Identify which cell holds the provided text, then report its [X, Y] central coordinate. 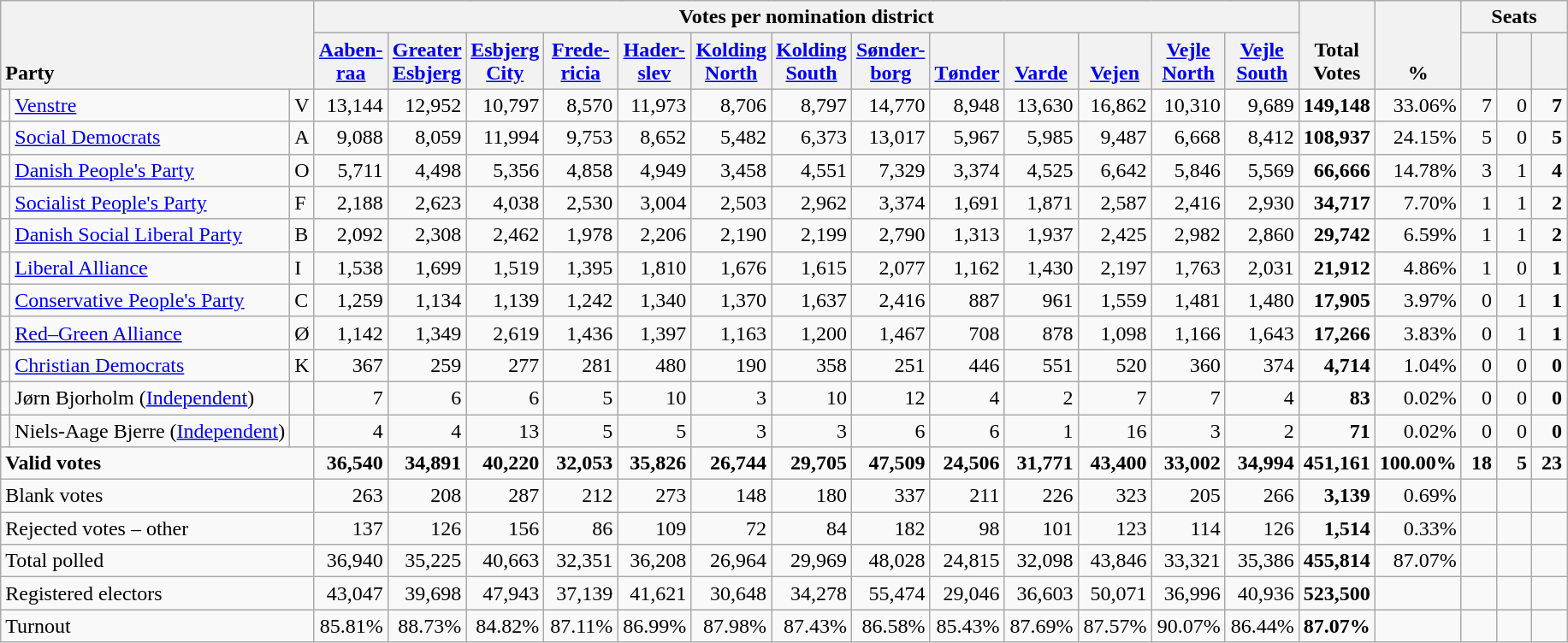
2,982 [1188, 235]
3.83% [1418, 333]
277 [505, 365]
446 [967, 365]
Christian Democrats [151, 365]
33,002 [1188, 463]
1,430 [1041, 268]
35,386 [1262, 561]
Aaben- raa [351, 62]
1,436 [581, 333]
6.59% [1418, 235]
1,538 [351, 268]
30,648 [731, 593]
887 [967, 300]
2,623 [426, 203]
87.98% [731, 626]
29,046 [967, 593]
2,308 [426, 235]
878 [1041, 333]
205 [1188, 496]
24,815 [967, 561]
18 [1478, 463]
8,706 [731, 105]
551 [1041, 365]
Vejle South [1262, 62]
36,940 [351, 561]
13,017 [891, 138]
2,197 [1115, 268]
13,144 [351, 105]
9,088 [351, 138]
87.69% [1041, 626]
Socialist People's Party [151, 203]
4,498 [426, 170]
2,503 [731, 203]
40,936 [1262, 593]
8,652 [654, 138]
Greater Esbjerg [426, 62]
24.15% [1418, 138]
108,937 [1336, 138]
11,994 [505, 138]
37,139 [581, 593]
17,905 [1336, 300]
F [302, 203]
16,862 [1115, 105]
Registered electors [157, 593]
0.33% [1418, 528]
C [302, 300]
182 [891, 528]
40,220 [505, 463]
1,098 [1115, 333]
451,161 [1336, 463]
523,500 [1336, 593]
36,540 [351, 463]
156 [505, 528]
Liberal Alliance [151, 268]
16 [1115, 430]
1,395 [581, 268]
Ø [302, 333]
86 [581, 528]
84.82% [505, 626]
1,481 [1188, 300]
1,139 [505, 300]
8,570 [581, 105]
10,310 [1188, 105]
66,666 [1336, 170]
Danish People's Party [151, 170]
1,615 [812, 268]
50,071 [1115, 593]
5,846 [1188, 170]
48,028 [891, 561]
1,763 [1188, 268]
85.81% [351, 626]
98 [967, 528]
Kolding North [731, 62]
5,569 [1262, 170]
1,480 [1262, 300]
7.70% [1418, 203]
35,225 [426, 561]
34,891 [426, 463]
34,278 [812, 593]
Votes per nomination district [806, 17]
24,506 [967, 463]
149,148 [1336, 105]
43,400 [1115, 463]
266 [1262, 496]
Frede- ricia [581, 62]
1,142 [351, 333]
4,949 [654, 170]
34,717 [1336, 203]
1,676 [731, 268]
2,188 [351, 203]
Blank votes [157, 496]
8,797 [812, 105]
374 [1262, 365]
32,351 [581, 561]
1,349 [426, 333]
2,462 [505, 235]
1,978 [581, 235]
21,912 [1336, 268]
8,948 [967, 105]
1,559 [1115, 300]
4.86% [1418, 268]
367 [351, 365]
Seats [1514, 17]
Vejle North [1188, 62]
1,242 [581, 300]
Venstre [151, 105]
86.44% [1262, 626]
Rejected votes – other [157, 528]
208 [426, 496]
Total polled [157, 561]
1,397 [654, 333]
2,962 [812, 203]
109 [654, 528]
3,458 [731, 170]
358 [812, 365]
259 [426, 365]
323 [1115, 496]
2,092 [351, 235]
2,190 [731, 235]
12,952 [426, 105]
1,514 [1336, 528]
8,059 [426, 138]
13 [505, 430]
2,790 [891, 235]
I [302, 268]
84 [812, 528]
4,714 [1336, 365]
87.11% [581, 626]
90.07% [1188, 626]
K [302, 365]
41,621 [654, 593]
Jørn Bjorholm (Independent) [151, 398]
Vejen [1115, 62]
36,603 [1041, 593]
83 [1336, 398]
% [1418, 44]
Varde [1041, 62]
123 [1115, 528]
5,711 [351, 170]
14.78% [1418, 170]
Social Democrats [151, 138]
9,487 [1115, 138]
32,098 [1041, 561]
148 [731, 496]
1,313 [967, 235]
1,162 [967, 268]
Valid votes [157, 463]
Danish Social Liberal Party [151, 235]
Esbjerg City [505, 62]
251 [891, 365]
71 [1336, 430]
1,259 [351, 300]
211 [967, 496]
5,985 [1041, 138]
1,637 [812, 300]
40,663 [505, 561]
39,698 [426, 593]
O [302, 170]
1,643 [1262, 333]
212 [581, 496]
12 [891, 398]
2,077 [891, 268]
7,329 [891, 170]
32,053 [581, 463]
6,668 [1188, 138]
Sønder- borg [891, 62]
1,871 [1041, 203]
85.43% [967, 626]
B [302, 235]
114 [1188, 528]
2,199 [812, 235]
9,753 [581, 138]
1,691 [967, 203]
Red–Green Alliance [151, 333]
273 [654, 496]
520 [1115, 365]
Turnout [157, 626]
V [302, 105]
2,587 [1115, 203]
287 [505, 496]
35,826 [654, 463]
2,860 [1262, 235]
Total Votes [1336, 44]
36,208 [654, 561]
Tønder [967, 62]
3.97% [1418, 300]
1,200 [812, 333]
480 [654, 365]
11,973 [654, 105]
1,810 [654, 268]
4,551 [812, 170]
26,964 [731, 561]
1,519 [505, 268]
2,619 [505, 333]
100.00% [1418, 463]
33.06% [1418, 105]
226 [1041, 496]
2,530 [581, 203]
1.04% [1418, 365]
0.69% [1418, 496]
4,525 [1041, 170]
36,996 [1188, 593]
29,705 [812, 463]
5,356 [505, 170]
23 [1550, 463]
14,770 [891, 105]
8,412 [1262, 138]
33,321 [1188, 561]
1,937 [1041, 235]
43,846 [1115, 561]
6,642 [1115, 170]
Conservative People's Party [151, 300]
86.58% [891, 626]
9,689 [1262, 105]
1,163 [731, 333]
A [302, 138]
1,166 [1188, 333]
2,206 [654, 235]
17,266 [1336, 333]
4,038 [505, 203]
5,482 [731, 138]
3,004 [654, 203]
10,797 [505, 105]
Hader- slev [654, 62]
180 [812, 496]
281 [581, 365]
13,630 [1041, 105]
34,994 [1262, 463]
87.43% [812, 626]
708 [967, 333]
5,967 [967, 138]
3,139 [1336, 496]
263 [351, 496]
1,467 [891, 333]
2,930 [1262, 203]
Kolding South [812, 62]
31,771 [1041, 463]
86.99% [654, 626]
455,814 [1336, 561]
961 [1041, 300]
87.57% [1115, 626]
43,047 [351, 593]
1,370 [731, 300]
47,943 [505, 593]
55,474 [891, 593]
1,340 [654, 300]
47,509 [891, 463]
26,744 [731, 463]
137 [351, 528]
6,373 [812, 138]
29,742 [1336, 235]
Party [157, 44]
72 [731, 528]
190 [731, 365]
88.73% [426, 626]
2,425 [1115, 235]
2,031 [1262, 268]
4,858 [581, 170]
360 [1188, 365]
337 [891, 496]
29,969 [812, 561]
101 [1041, 528]
1,134 [426, 300]
1,699 [426, 268]
Niels-Aage Bjerre (Independent) [151, 430]
